Capture the cell that displays the provided text and extract its [X, Y] central coordinate. 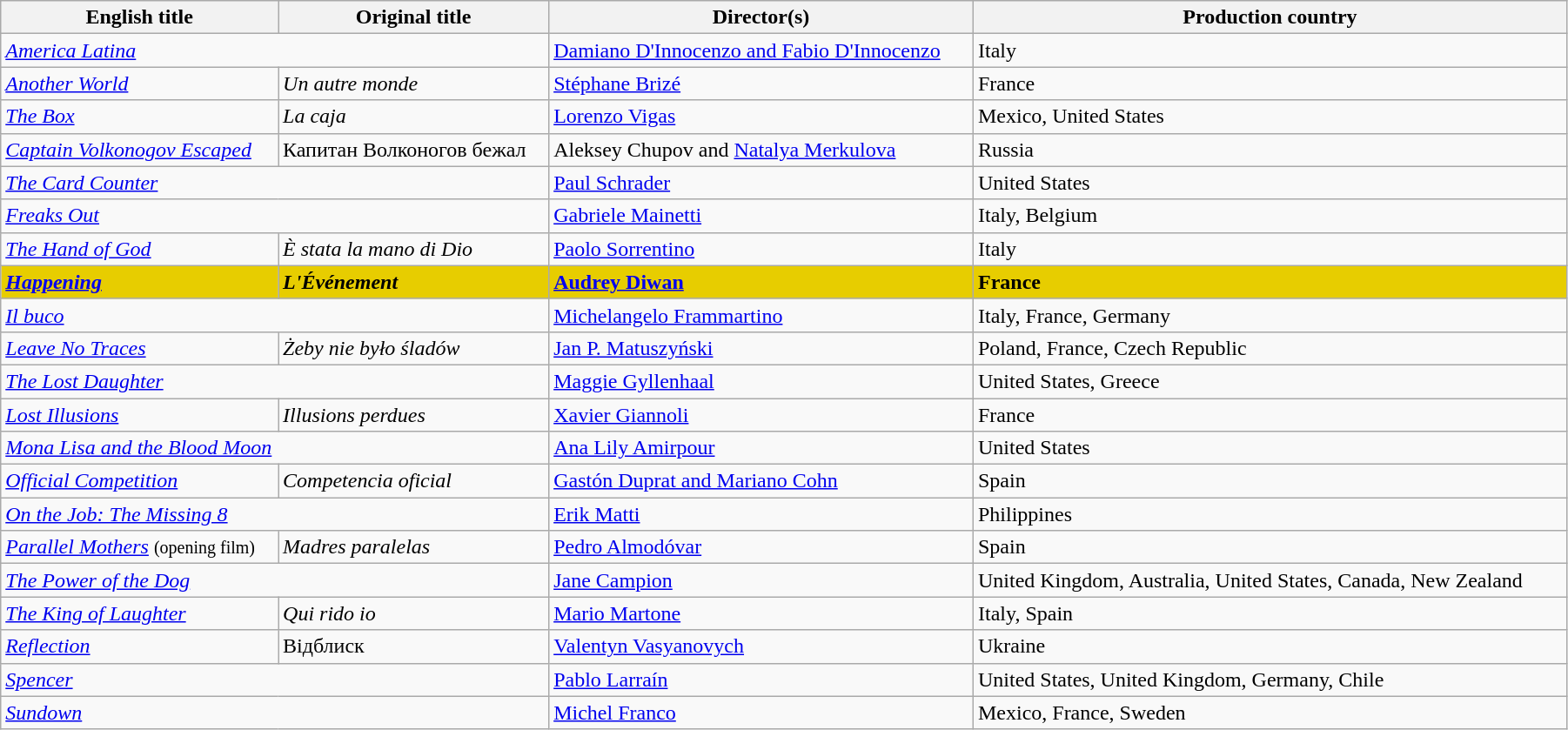
America Latina [275, 50]
On the Job: The Missing 8 [275, 514]
Lorenzo Vigas [761, 117]
The Power of the Dog [275, 580]
Sundown [275, 713]
Original title [414, 17]
Poland, France, Czech Republic [1270, 348]
Mona Lisa and the Blood Moon [275, 448]
The Hand of God [139, 249]
Xavier Giannoli [761, 415]
La caja [414, 117]
Another World [139, 84]
È stata la mano di Dio [414, 249]
Italy, Belgium [1270, 216]
Leave No Traces [139, 348]
Pablo Larraín [761, 680]
Production country [1270, 17]
English title [139, 17]
Mexico, United States [1270, 117]
United States, Greece [1270, 381]
Stéphane Brizé [761, 84]
Jan P. Matuszyński [761, 348]
Italy, Spain [1270, 613]
Spencer [275, 680]
The Box [139, 117]
Jane Campion [761, 580]
Freaks Out [275, 216]
The Card Counter [275, 183]
Відблиск [414, 646]
United Kingdom, Australia, United States, Canada, New Zealand [1270, 580]
Mario Martone [761, 613]
Paolo Sorrentino [761, 249]
Michelangelo Frammartino [761, 315]
Paul Schrader [761, 183]
Russia [1270, 150]
Philippines [1270, 514]
Damiano D'Innocenzo and Fabio D'Innocenzo [761, 50]
Il buco [275, 315]
The King of Laughter [139, 613]
Official Competition [139, 481]
Qui rido io [414, 613]
Aleksey Chupov and Natalya Merkulova [761, 150]
Valentyn Vasyanovych [761, 646]
Italy, France, Germany [1270, 315]
Gabriele Mainetti [761, 216]
Maggie Gyllenhaal [761, 381]
United States, United Kingdom, Germany, Chile [1270, 680]
Lost Illusions [139, 415]
Reflection [139, 646]
Капитан Волконогов бежал [414, 150]
Gastón Duprat and Mariano Cohn [761, 481]
Competencia oficial [414, 481]
The Lost Daughter [275, 381]
Ana Lily Amirpour [761, 448]
Mexico, France, Sweden [1270, 713]
Erik Matti [761, 514]
Illusions perdues [414, 415]
Ukraine [1270, 646]
Michel Franco [761, 713]
Żeby nie było śladów [414, 348]
Parallel Mothers (opening film) [139, 547]
Madres paralelas [414, 547]
Captain Volkonogov Escaped [139, 150]
Happening [139, 282]
Un autre monde [414, 84]
L'Événement [414, 282]
Audrey Diwan [761, 282]
Pedro Almodóvar [761, 547]
Director(s) [761, 17]
